Provide the [X, Y] coordinate of the cell's center where the given text is located.  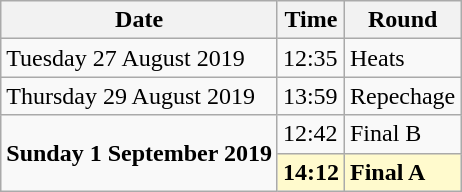
Sunday 1 September 2019 [140, 153]
12:35 [310, 58]
12:42 [310, 134]
Tuesday 27 August 2019 [140, 58]
Time [310, 20]
13:59 [310, 96]
Final A [402, 172]
Date [140, 20]
14:12 [310, 172]
Final B [402, 134]
Repechage [402, 96]
Round [402, 20]
Heats [402, 58]
Thursday 29 August 2019 [140, 96]
